From the cell containing the given text, extract its center point as (X, Y) coordinate. 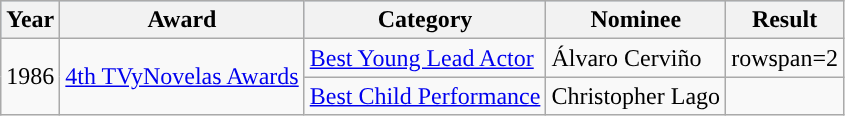
1986 (30, 77)
Best Young Lead Actor (425, 58)
Nominee (636, 20)
Álvaro Cerviño (636, 58)
Category (425, 20)
Christopher Lago (636, 96)
4th TVyNovelas Awards (182, 77)
Result (785, 20)
Award (182, 20)
rowspan=2 (785, 58)
Best Child Performance (425, 96)
Year (30, 20)
